For the text-containing cell, return its midpoint in [X, Y] coordinate format. 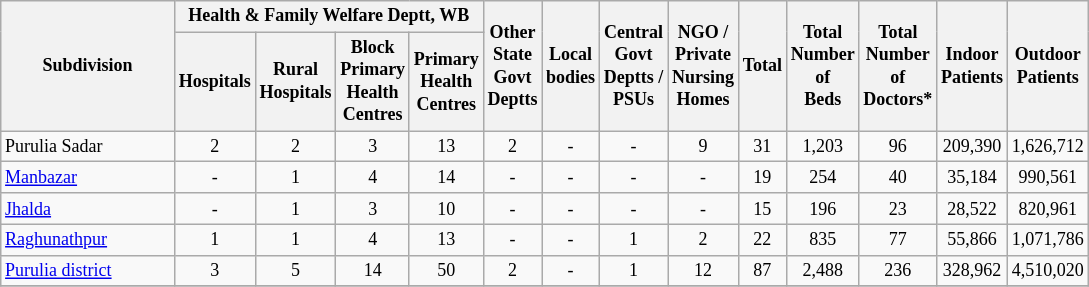
OutdoorPatients [1048, 66]
Purulia district [88, 270]
236 [898, 270]
96 [898, 146]
5 [296, 270]
1,203 [822, 146]
1,626,712 [1048, 146]
BlockPrimaryHealthCentres [373, 82]
TotalNumberofDoctors* [898, 66]
Localbodies [571, 66]
196 [822, 208]
Purulia Sadar [88, 146]
12 [704, 270]
820,961 [1048, 208]
4,510,020 [1048, 270]
2,488 [822, 270]
28,522 [972, 208]
209,390 [972, 146]
835 [822, 240]
990,561 [1048, 178]
IndoorPatients [972, 66]
Total [762, 66]
19 [762, 178]
CentralGovtDeptts /PSUs [633, 66]
Health & Family Welfare Deptt, WB [328, 16]
Hospitals [214, 82]
328,962 [972, 270]
Raghunathpur [88, 240]
TotalNumberofBeds [822, 66]
10 [446, 208]
35,184 [972, 178]
22 [762, 240]
9 [704, 146]
PrimaryHealthCentres [446, 82]
31 [762, 146]
50 [446, 270]
55,866 [972, 240]
Manbazar [88, 178]
77 [898, 240]
254 [822, 178]
40 [898, 178]
23 [898, 208]
1,071,786 [1048, 240]
Jhalda [88, 208]
RuralHospitals [296, 82]
87 [762, 270]
OtherStateGovtDeptts [512, 66]
15 [762, 208]
NGO /PrivateNursingHomes [704, 66]
Subdivision [88, 66]
